Locate the cell with the specified text and output its [X, Y] center coordinate. 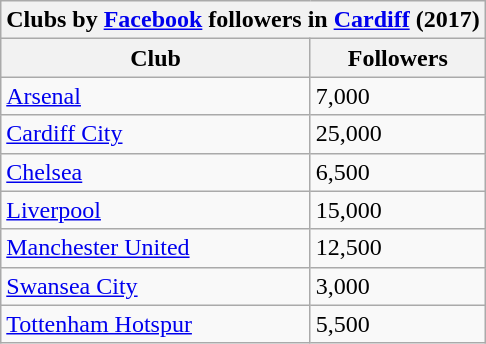
Club [156, 58]
Cardiff City [156, 134]
12,500 [398, 248]
Chelsea [156, 172]
Followers [398, 58]
15,000 [398, 210]
Manchester United [156, 248]
Swansea City [156, 286]
6,500 [398, 172]
Tottenham Hotspur [156, 324]
5,500 [398, 324]
7,000 [398, 96]
3,000 [398, 286]
25,000 [398, 134]
Liverpool [156, 210]
Arsenal [156, 96]
Clubs by Facebook followers in Cardiff (2017) [243, 20]
